For the text-containing cell, return its midpoint in (X, Y) coordinate format. 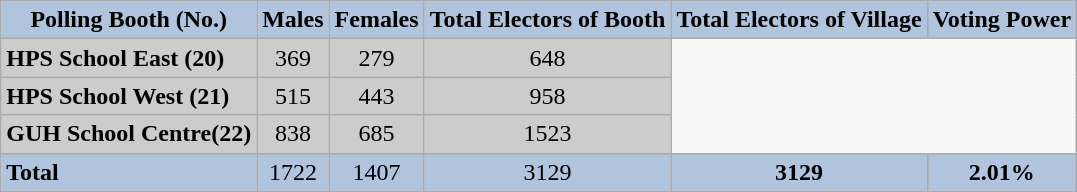
838 (293, 134)
1523 (548, 134)
Males (293, 20)
685 (376, 134)
Total Electors of Booth (548, 20)
369 (293, 58)
443 (376, 96)
HPS School East (20) (129, 58)
1722 (293, 172)
1407 (376, 172)
GUH School Centre(22) (129, 134)
648 (548, 58)
Polling Booth (No.) (129, 20)
515 (293, 96)
HPS School West (21) (129, 96)
Females (376, 20)
2.01% (1002, 172)
279 (376, 58)
Total (129, 172)
Voting Power (1002, 20)
958 (548, 96)
Total Electors of Village (799, 20)
